Identify which cell holds the provided text, then report its [x, y] central coordinate. 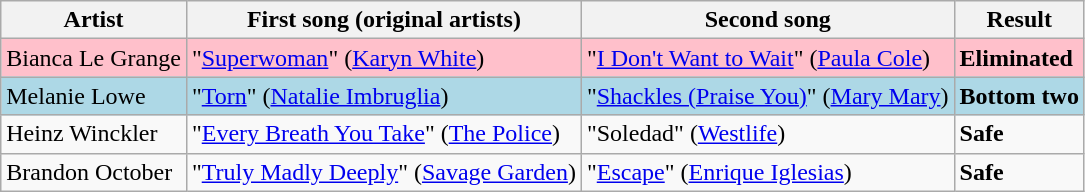
First song (original artists) [384, 20]
Second song [768, 20]
"Torn" (Natalie Imbruglia) [384, 96]
Heinz Winckler [94, 134]
Brandon October [94, 172]
"Truly Madly Deeply" (Savage Garden) [384, 172]
"I Don't Want to Wait" (Paula Cole) [768, 58]
"Every Breath You Take" (The Police) [384, 134]
Melanie Lowe [94, 96]
Bottom two [1019, 96]
"Soledad" (Westlife) [768, 134]
Result [1019, 20]
Artist [94, 20]
"Escape" (Enrique Iglesias) [768, 172]
"Superwoman" (Karyn White) [384, 58]
"Shackles (Praise You)" (Mary Mary) [768, 96]
Bianca Le Grange [94, 58]
Eliminated [1019, 58]
